Capture the cell that displays the provided text and extract its (x, y) central coordinate. 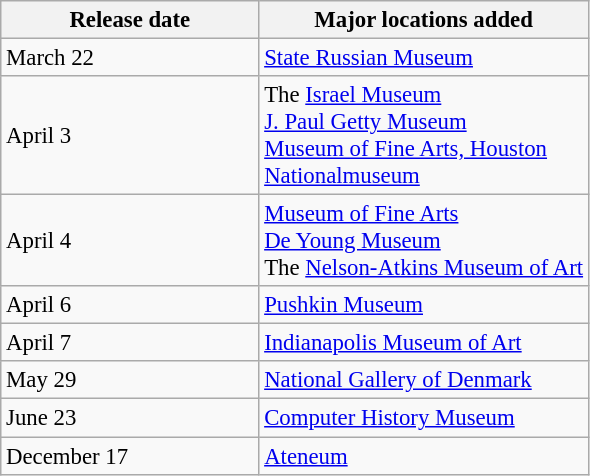
The Israel Museum J. Paul Getty Museum Museum of Fine Arts, Houston Nationalmuseum (424, 136)
Indianapolis Museum of Art (424, 343)
Release date (130, 20)
April 7 (130, 343)
March 22 (130, 58)
April 3 (130, 136)
State Russian Museum (424, 58)
Computer History Museum (424, 418)
Major locations added (424, 20)
Museum of Fine Arts De Young Museum The Nelson-Atkins Museum of Art (424, 241)
May 29 (130, 381)
Ateneum (424, 456)
April 6 (130, 305)
April 4 (130, 241)
National Gallery of Denmark (424, 381)
June 23 (130, 418)
December 17 (130, 456)
Pushkin Museum (424, 305)
